Search for the cell housing the specified text and yield its (x, y) center coordinate. 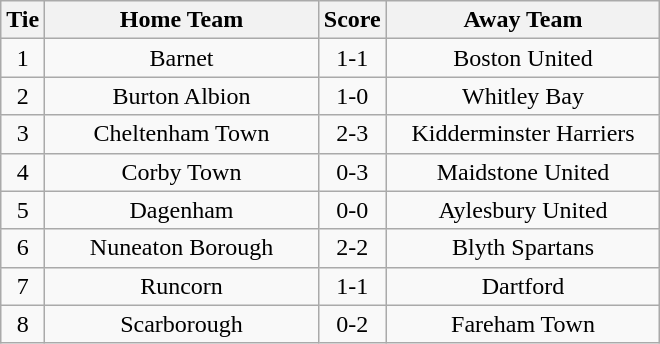
Score (352, 20)
5 (23, 210)
4 (23, 172)
1-0 (352, 96)
Aylesbury United (523, 210)
Cheltenham Town (182, 134)
Dagenham (182, 210)
Maidstone United (523, 172)
Boston United (523, 58)
Dartford (523, 286)
0-2 (352, 324)
Corby Town (182, 172)
Barnet (182, 58)
Fareham Town (523, 324)
6 (23, 248)
Nuneaton Borough (182, 248)
Kidderminster Harriers (523, 134)
2-3 (352, 134)
Whitley Bay (523, 96)
Tie (23, 20)
2-2 (352, 248)
1 (23, 58)
Home Team (182, 20)
Burton Albion (182, 96)
2 (23, 96)
Blyth Spartans (523, 248)
7 (23, 286)
Runcorn (182, 286)
Away Team (523, 20)
0-3 (352, 172)
8 (23, 324)
3 (23, 134)
Scarborough (182, 324)
0-0 (352, 210)
